Pinpoint the cell where the given text exists, returning its [x, y] midpoint coordinate. 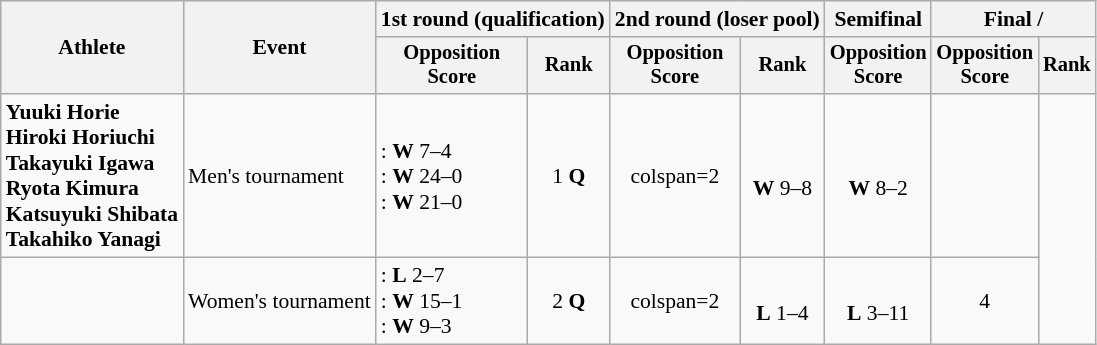
L 3–11 [878, 302]
Semifinal [878, 19]
4 [984, 302]
2 Q [569, 302]
Final / [1013, 19]
2nd round (loser pool) [718, 19]
W 8–2 [878, 176]
W 9–8 [782, 176]
Event [280, 48]
: W 7–4: W 24–0: W 21–0 [452, 176]
Men's tournament [280, 176]
1 Q [569, 176]
1st round (qualification) [493, 19]
Athlete [92, 48]
L 1–4 [782, 302]
: L 2–7: W 15–1: W 9–3 [452, 302]
Yuuki HorieHiroki HoriuchiTakayuki IgawaRyota KimuraKatsuyuki ShibataTakahiko Yanagi [92, 176]
Women's tournament [280, 302]
